Pinpoint the cell where the given text exists, returning its (X, Y) midpoint coordinate. 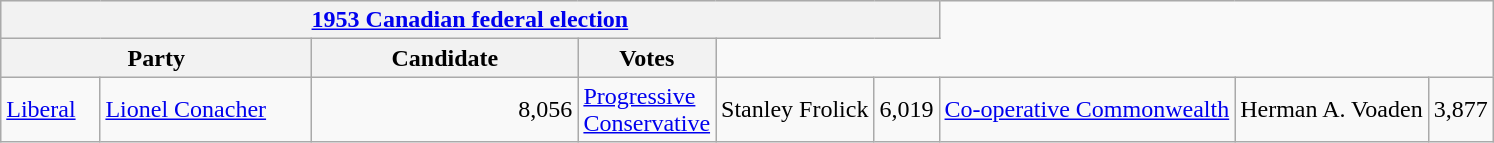
Lionel Conacher (206, 110)
3,877 (1460, 110)
1953 Canadian federal election (470, 20)
8,056 (445, 110)
Party (156, 58)
6,019 (906, 110)
Progressive Conservative (647, 110)
Stanley Frolick (795, 110)
Candidate (445, 58)
Liberal (50, 110)
Co-operative Commonwealth (1087, 110)
Votes (647, 58)
Herman A. Voaden (1332, 110)
